Identify which cell holds the provided text, then report its [x, y] central coordinate. 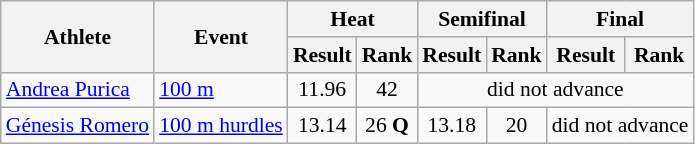
Final [620, 19]
Andrea Purica [78, 90]
20 [516, 126]
13.18 [452, 126]
Athlete [78, 36]
100 m [221, 90]
Génesis Romero [78, 126]
26 Q [388, 126]
Event [221, 36]
11.96 [322, 90]
42 [388, 90]
13.14 [322, 126]
100 m hurdles [221, 126]
Semifinal [482, 19]
Heat [352, 19]
